Return (x, y) of the center of cell containing provided text 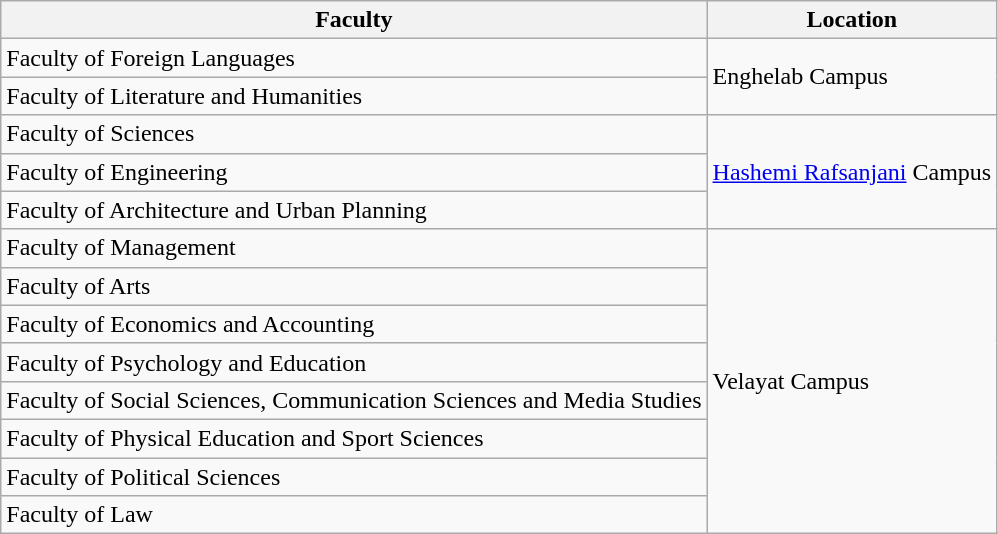
Faculty of Law (354, 515)
Faculty of Management (354, 248)
Faculty of Arts (354, 286)
Faculty of Political Sciences (354, 477)
Faculty of Social Sciences, Communication Sciences and Media Studies (354, 400)
Faculty of Psychology and Education (354, 362)
Faculty of Economics and Accounting (354, 324)
Faculty of Foreign Languages (354, 58)
Faculty of Sciences (354, 134)
Faculty of Engineering (354, 172)
Faculty (354, 20)
Enghelab Campus (852, 77)
Faculty of Architecture and Urban Planning (354, 210)
Location (852, 20)
Faculty of Physical Education and Sport Sciences (354, 438)
Velayat Campus (852, 381)
Hashemi Rafsanjani Campus (852, 172)
Faculty of Literature and Humanities (354, 96)
